Determine the [X, Y] coordinate at the center of the cell enclosing the given text.  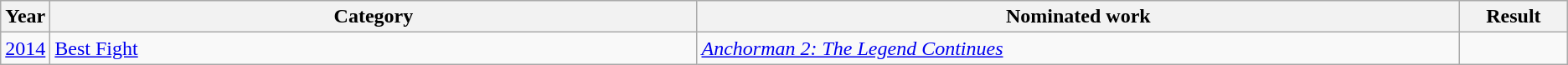
2014 [25, 48]
Nominated work [1079, 17]
Year [25, 17]
Category [374, 17]
Best Fight [374, 48]
Anchorman 2: The Legend Continues [1079, 48]
Result [1514, 17]
